Return [X, Y] of the center of cell containing provided text 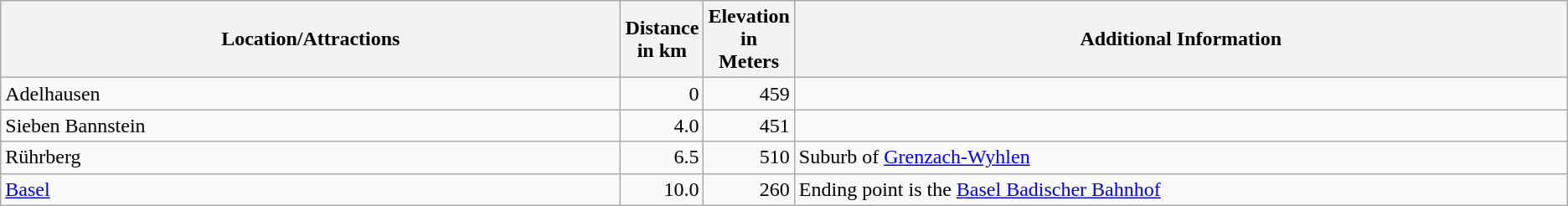
Elevation in Meters [749, 39]
451 [749, 126]
10.0 [662, 189]
260 [749, 189]
Basel [311, 189]
Rührberg [311, 157]
Location/Attractions [311, 39]
459 [749, 94]
0 [662, 94]
Ending point is the Basel Badischer Bahnhof [1181, 189]
6.5 [662, 157]
Suburb of Grenzach-Wyhlen [1181, 157]
Distance in km [662, 39]
Additional Information [1181, 39]
4.0 [662, 126]
510 [749, 157]
Adelhausen [311, 94]
Sieben Bannstein [311, 126]
